Return the (x, y) coordinate for the center point of the cell that contains the specified text.  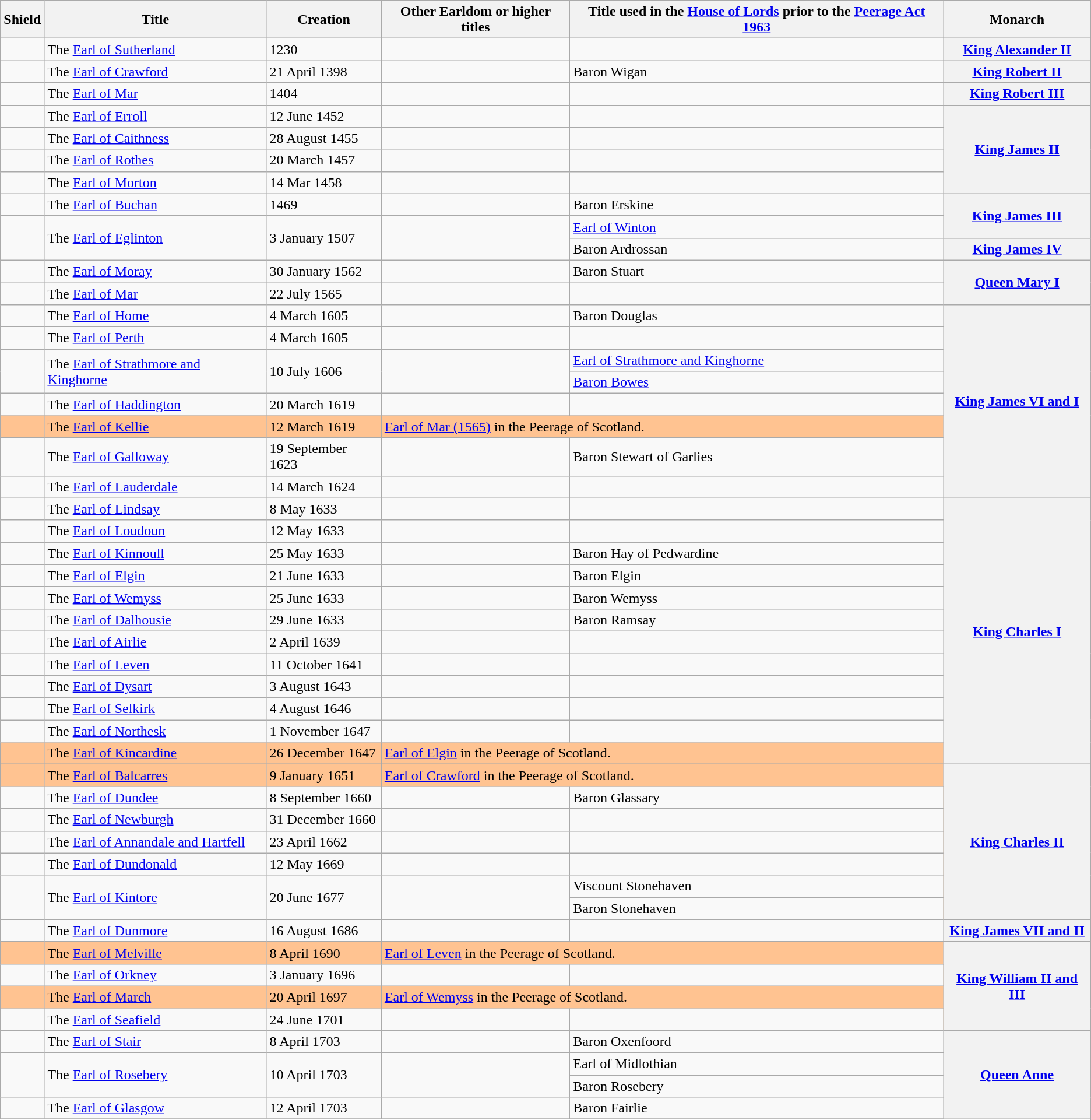
Baron Ramsay (756, 620)
The Earl of Dunmore (155, 931)
King James IV (1017, 249)
The Earl of Dundonald (155, 864)
20 March 1457 (324, 160)
11 October 1641 (324, 664)
Title (155, 20)
The Earl of Dalhousie (155, 620)
Creation (324, 20)
The Earl of Moray (155, 271)
Other Earldom or higher titles (476, 20)
12 May 1669 (324, 864)
The Earl of Kincardine (155, 753)
The Earl of Buchan (155, 205)
The Earl of Haddington (155, 405)
The Earl of Airlie (155, 642)
14 Mar 1458 (324, 182)
The Earl of Stair (155, 1042)
Baron Elgin (756, 575)
Earl of Strathmore and Kinghorne (756, 360)
Earl of Midlothian (756, 1064)
Queen Anne (1017, 1075)
22 July 1565 (324, 293)
Baron Erskine (756, 205)
2 April 1639 (324, 642)
10 April 1703 (324, 1075)
The Earl of Sutherland (155, 50)
The Earl of Caithness (155, 138)
Earl of Mar (1565) in the Peerage of Scotland. (662, 427)
The Earl of Perth (155, 338)
King James VI and I (1017, 402)
16 August 1686 (324, 931)
King Charles I (1017, 631)
King Alexander II (1017, 50)
Baron Bowes (756, 382)
The Earl of Galloway (155, 457)
3 January 1696 (324, 975)
12 March 1619 (324, 427)
1469 (324, 205)
The Earl of Crawford (155, 72)
3 August 1643 (324, 687)
Baron Wemyss (756, 598)
The Earl of March (155, 997)
King William II and III (1017, 986)
King Robert II (1017, 72)
29 June 1633 (324, 620)
20 June 1677 (324, 897)
King James II (1017, 149)
26 December 1647 (324, 753)
12 May 1633 (324, 531)
Baron Stuart (756, 271)
21 June 1633 (324, 575)
25 May 1633 (324, 553)
8 September 1660 (324, 798)
1404 (324, 94)
The Earl of Strathmore and Kinghorne (155, 371)
The Earl of Rothes (155, 160)
Shield (22, 20)
Earl of Crawford in the Peerage of Scotland. (662, 775)
10 July 1606 (324, 371)
The Earl of Glasgow (155, 1108)
Baron Hay of Pedwardine (756, 553)
4 August 1646 (324, 709)
Queen Mary I (1017, 282)
8 April 1690 (324, 953)
9 January 1651 (324, 775)
20 April 1697 (324, 997)
19 September 1623 (324, 457)
The Earl of Lindsay (155, 509)
Earl of Wemyss in the Peerage of Scotland. (662, 997)
The Earl of Kintore (155, 897)
Baron Stewart of Garlies (756, 457)
Baron Stonehaven (756, 908)
The Earl of Melville (155, 953)
The Earl of Dysart (155, 687)
24 June 1701 (324, 1020)
The Earl of Lauderdale (155, 487)
Baron Glassary (756, 798)
The Earl of Orkney (155, 975)
The Earl of Eglinton (155, 238)
8 May 1633 (324, 509)
The Earl of Morton (155, 182)
The Earl of Balcarres (155, 775)
The Earl of Home (155, 316)
The Earl of Rosebery (155, 1075)
The Earl of Annandale and Hartfell (155, 842)
The Earl of Seafield (155, 1020)
Monarch (1017, 20)
The Earl of Newburgh (155, 820)
Earl of Elgin in the Peerage of Scotland. (662, 753)
12 April 1703 (324, 1108)
Baron Oxenfoord (756, 1042)
23 April 1662 (324, 842)
30 January 1562 (324, 271)
3 January 1507 (324, 238)
Title used in the House of Lords prior to the Peerage Act 1963 (756, 20)
8 April 1703 (324, 1042)
King James III (1017, 216)
20 March 1619 (324, 405)
The Earl of Leven (155, 664)
14 March 1624 (324, 487)
The Earl of Dundee (155, 798)
The Earl of Kinnoull (155, 553)
Earl of Leven in the Peerage of Scotland. (662, 953)
The Earl of Selkirk (155, 709)
Baron Rosebery (756, 1086)
21 April 1398 (324, 72)
King Robert III (1017, 94)
12 June 1452 (324, 116)
The Earl of Loudoun (155, 531)
Viscount Stonehaven (756, 886)
1 November 1647 (324, 731)
1230 (324, 50)
The Earl of Erroll (155, 116)
King Charles II (1017, 842)
Baron Douglas (756, 316)
Baron Wigan (756, 72)
Baron Ardrossan (756, 249)
28 August 1455 (324, 138)
The Earl of Northesk (155, 731)
The Earl of Kellie (155, 427)
31 December 1660 (324, 820)
King James VII and II (1017, 931)
25 June 1633 (324, 598)
Baron Fairlie (756, 1108)
The Earl of Elgin (155, 575)
The Earl of Wemyss (155, 598)
Earl of Winton (756, 227)
